For the text-containing cell, return its midpoint in [x, y] coordinate format. 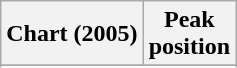
Peakposition [189, 34]
Chart (2005) [72, 34]
